Output the (X, Y) coordinate of the center of the cell containing the given text.  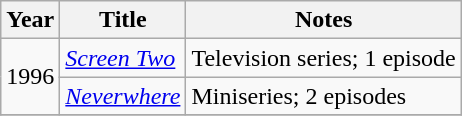
Notes (324, 20)
1996 (30, 77)
Screen Two (123, 58)
Year (30, 20)
Miniseries; 2 episodes (324, 96)
Television series; 1 episode (324, 58)
Title (123, 20)
Neverwhere (123, 96)
